Search for the cell housing the specified text and yield its (X, Y) center coordinate. 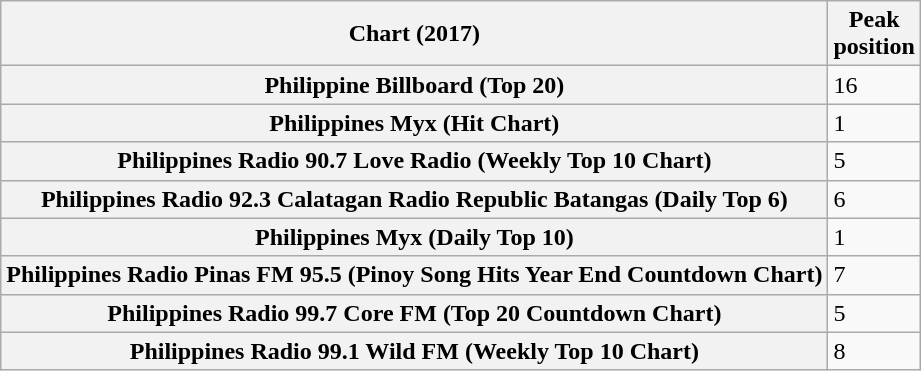
Philippines Radio 90.7 Love Radio (Weekly Top 10 Chart) (414, 161)
Philippines Myx (Hit Chart) (414, 123)
Philippines Myx (Daily Top 10) (414, 237)
Philippine Billboard (Top 20) (414, 85)
Peakposition (874, 34)
Philippines Radio 92.3 Calatagan Radio Republic Batangas (Daily Top 6) (414, 199)
8 (874, 351)
Philippines Radio 99.1 Wild FM (Weekly Top 10 Chart) (414, 351)
Chart (2017) (414, 34)
Philippines Radio Pinas FM 95.5 (Pinoy Song Hits Year End Countdown Chart) (414, 275)
7 (874, 275)
16 (874, 85)
Philippines Radio 99.7 Core FM (Top 20 Countdown Chart) (414, 313)
6 (874, 199)
